Return the [X, Y] coordinate for the center point of the cell that contains the specified text.  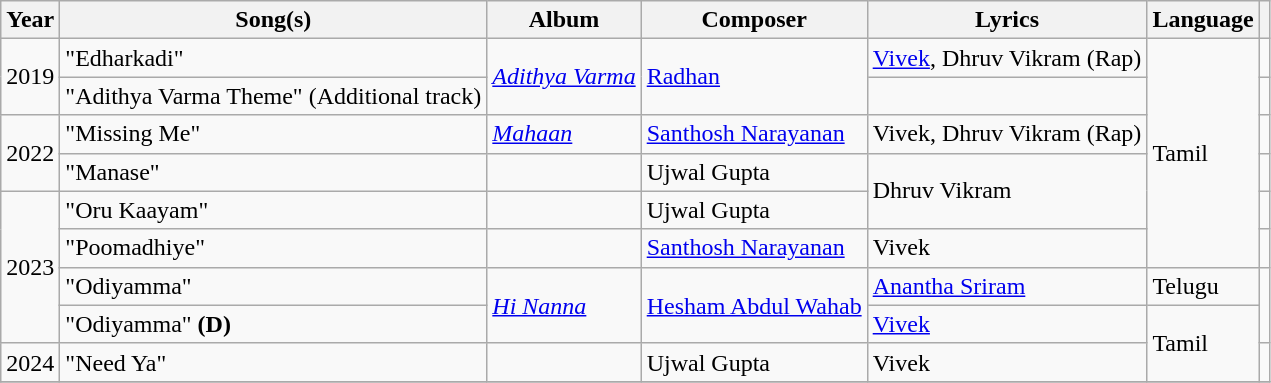
Mahaan [564, 134]
Adithya Varma [564, 77]
Language [1203, 20]
Hesham Abdul Wahab [754, 305]
2019 [30, 77]
Album [564, 20]
Lyrics [1007, 20]
Composer [754, 20]
"Manase" [274, 172]
"Oru Kaayam" [274, 210]
Song(s) [274, 20]
2023 [30, 267]
2024 [30, 362]
Telugu [1203, 286]
"Poomadhiye" [274, 248]
Anantha Sriram [1007, 286]
"Edharkadi" [274, 58]
"Odiyamma" [274, 286]
Radhan [754, 77]
Hi Nanna [564, 305]
2022 [30, 153]
"Odiyamma" (D) [274, 324]
Dhruv Vikram [1007, 191]
"Need Ya" [274, 362]
"Missing Me" [274, 134]
Year [30, 20]
"Adithya Varma Theme" (Additional track) [274, 96]
